Capture the cell that displays the provided text and extract its (x, y) central coordinate. 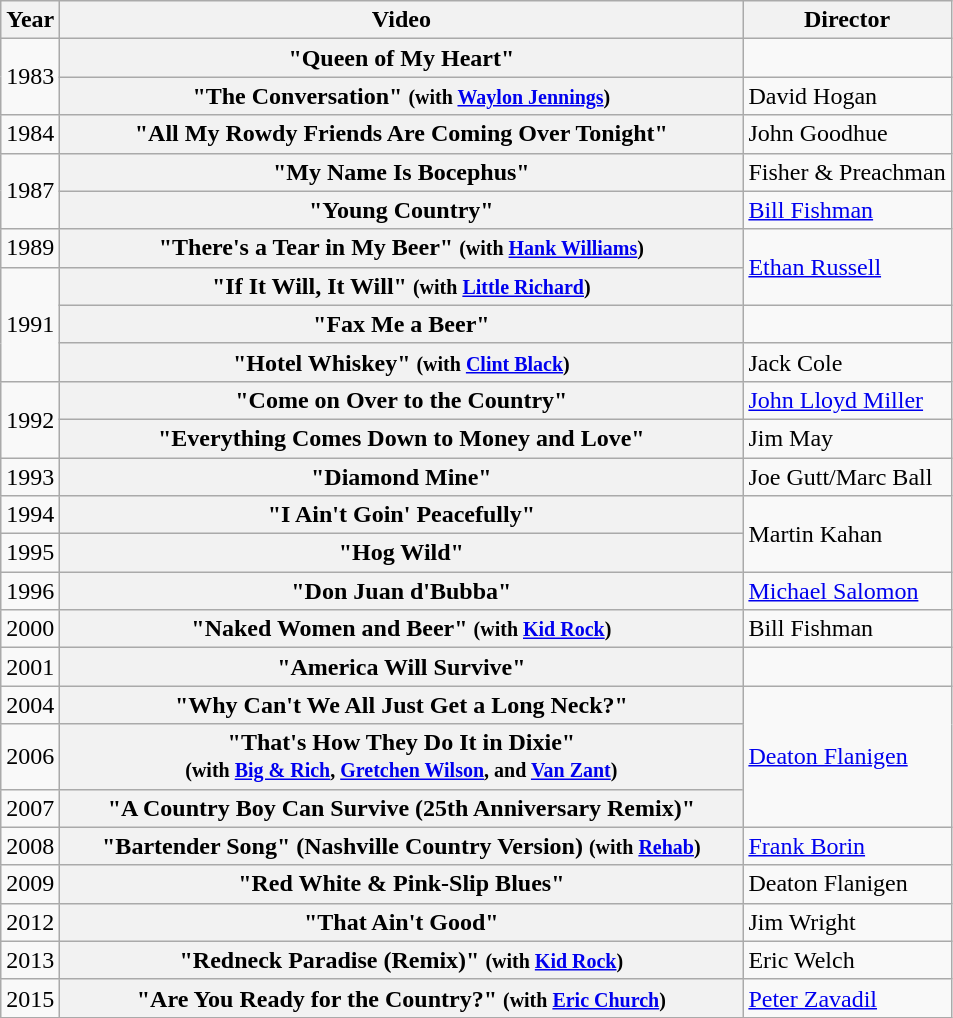
2009 (30, 884)
2008 (30, 846)
2001 (30, 667)
1991 (30, 324)
Eric Welch (847, 960)
1996 (30, 591)
Jim Wright (847, 922)
"Hog Wild" (402, 553)
2006 (30, 756)
2007 (30, 808)
2013 (30, 960)
1993 (30, 477)
"Red White & Pink-Slip Blues" (402, 884)
"Why Can't We All Just Get a Long Neck?" (402, 705)
"America Will Survive" (402, 667)
2004 (30, 705)
1994 (30, 515)
1995 (30, 553)
John Goodhue (847, 134)
"Come on Over to the Country" (402, 400)
"A Country Boy Can Survive (25th Anniversary Remix)" (402, 808)
1984 (30, 134)
"Don Juan d'Bubba" (402, 591)
David Hogan (847, 96)
Fisher & Preachman (847, 172)
"My Name Is Bocephus" (402, 172)
"Redneck Paradise (Remix)" (with Kid Rock) (402, 960)
"The Conversation" (with Waylon Jennings) (402, 96)
"Fax Me a Beer" (402, 324)
2000 (30, 629)
"Everything Comes Down to Money and Love" (402, 438)
2012 (30, 922)
Martin Kahan (847, 534)
"Hotel Whiskey" (with Clint Black) (402, 362)
"Young Country" (402, 210)
1989 (30, 248)
"Bartender Song" (Nashville Country Version) (with Rehab) (402, 846)
"Diamond Mine" (402, 477)
"Naked Women and Beer" (with Kid Rock) (402, 629)
Frank Borin (847, 846)
1987 (30, 191)
1983 (30, 77)
"There's a Tear in My Beer" (with Hank Williams) (402, 248)
"Queen of My Heart" (402, 58)
Jack Cole (847, 362)
Michael Salomon (847, 591)
"Are You Ready for the Country?" (with Eric Church) (402, 998)
Director (847, 20)
"That Ain't Good" (402, 922)
Video (402, 20)
2015 (30, 998)
1992 (30, 419)
Jim May (847, 438)
"I Ain't Goin' Peacefully" (402, 515)
Ethan Russell (847, 267)
Year (30, 20)
Joe Gutt/Marc Ball (847, 477)
"That's How They Do It in Dixie"(with Big & Rich, Gretchen Wilson, and Van Zant) (402, 756)
"All My Rowdy Friends Are Coming Over Tonight" (402, 134)
"If It Will, It Will" (with Little Richard) (402, 286)
John Lloyd Miller (847, 400)
Peter Zavadil (847, 998)
